Search for the cell housing the specified text and yield its (x, y) center coordinate. 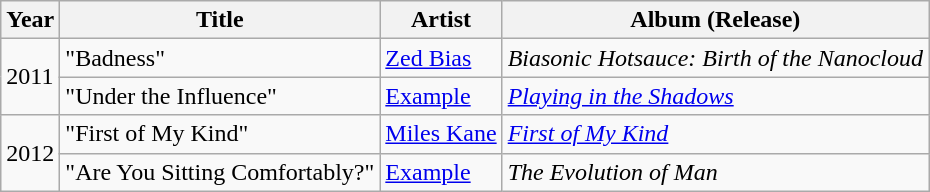
"Badness" (220, 58)
Album (Release) (715, 20)
The Evolution of Man (715, 172)
Miles Kane (441, 134)
Year (30, 20)
2012 (30, 153)
"Under the Influence" (220, 96)
Biasonic Hotsauce: Birth of the Nanocloud (715, 58)
Title (220, 20)
First of My Kind (715, 134)
"Are You Sitting Comfortably?" (220, 172)
Zed Bias (441, 58)
2011 (30, 77)
Artist (441, 20)
Playing in the Shadows (715, 96)
"First of My Kind" (220, 134)
